Capture the cell that displays the provided text and extract its [x, y] central coordinate. 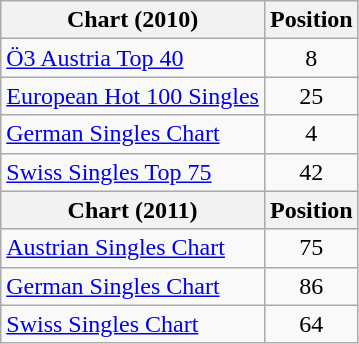
Chart (2011) [133, 210]
Austrian Singles Chart [133, 248]
86 [311, 286]
European Hot 100 Singles [133, 96]
4 [311, 134]
25 [311, 96]
Ö3 Austria Top 40 [133, 58]
Chart (2010) [133, 20]
64 [311, 324]
Swiss Singles Chart [133, 324]
75 [311, 248]
42 [311, 172]
Swiss Singles Top 75 [133, 172]
8 [311, 58]
